Determine the [X, Y] coordinate at the center of the cell enclosing the given text.  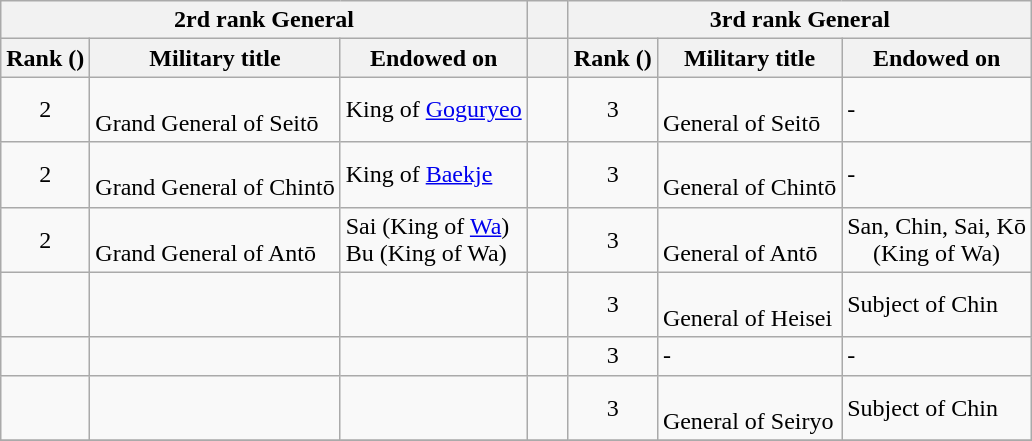
General of Heisei [749, 304]
King of Baekje [434, 174]
Grand General of Antō [215, 240]
Grand General of Seitō [215, 110]
Sai (King of Wa)Bu (King of Wa) [434, 240]
Grand General of Chintō [215, 174]
San, Chin, Sai, Kō(King of Wa) [937, 240]
General of Chintō [749, 174]
General of Antō [749, 240]
3rd rank General [800, 20]
General of Seitō [749, 110]
2rd rank General [264, 20]
General of Seiryo [749, 408]
King of Goguryeo [434, 110]
